Locate the cell with the specified text and output its (x, y) center coordinate. 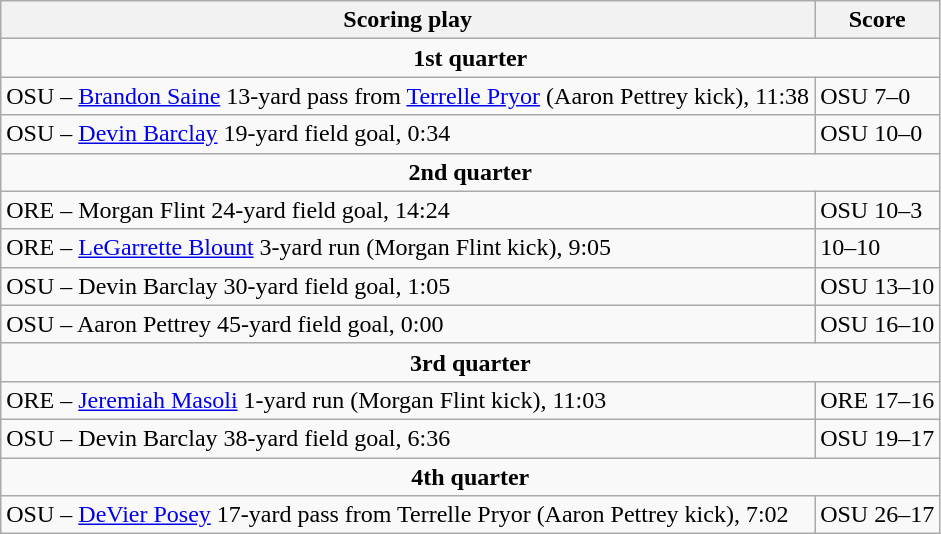
OSU 7–0 (878, 96)
3rd quarter (470, 362)
1st quarter (470, 58)
Scoring play (408, 20)
ORE – LeGarrette Blount 3-yard run (Morgan Flint kick), 9:05 (408, 248)
OSU 16–10 (878, 324)
OSU – Devin Barclay 30-yard field goal, 1:05 (408, 286)
ORE 17–16 (878, 400)
ORE – Morgan Flint 24-yard field goal, 14:24 (408, 210)
OSU – Devin Barclay 38-yard field goal, 6:36 (408, 438)
Score (878, 20)
OSU – DeVier Posey 17-yard pass from Terrelle Pryor (Aaron Pettrey kick), 7:02 (408, 515)
OSU – Devin Barclay 19-yard field goal, 0:34 (408, 134)
OSU 13–10 (878, 286)
OSU 10–3 (878, 210)
2nd quarter (470, 172)
OSU 10–0 (878, 134)
ORE – Jeremiah Masoli 1-yard run (Morgan Flint kick), 11:03 (408, 400)
OSU – Aaron Pettrey 45-yard field goal, 0:00 (408, 324)
4th quarter (470, 477)
OSU 26–17 (878, 515)
10–10 (878, 248)
OSU 19–17 (878, 438)
OSU – Brandon Saine 13-yard pass from Terrelle Pryor (Aaron Pettrey kick), 11:38 (408, 96)
